Provide the [X, Y] coordinate of the cell's center where the given text is located.  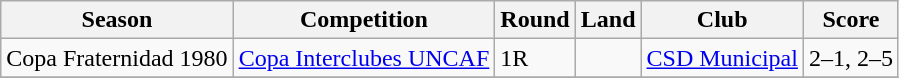
1R [535, 58]
Copa Fraternidad 1980 [117, 58]
Land [608, 20]
Copa Interclubes UNCAF [364, 58]
2–1, 2–5 [850, 58]
Season [117, 20]
Club [722, 20]
CSD Municipal [722, 58]
Competition [364, 20]
Score [850, 20]
Round [535, 20]
